Capture the cell that displays the provided text and extract its (x, y) central coordinate. 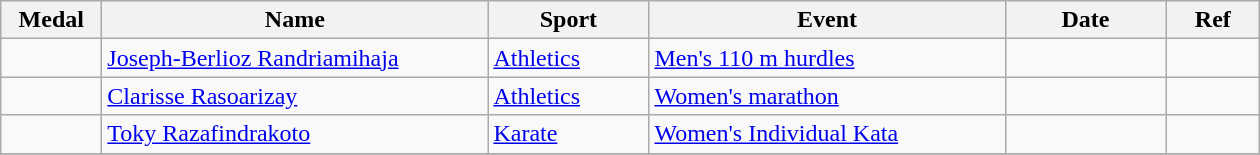
Women's Individual Kata (827, 134)
Date (1086, 20)
Event (827, 20)
Joseph-Berlioz Randriamihaja (295, 58)
Medal (52, 20)
Men's 110 m hurdles (827, 58)
Women's marathon (827, 96)
Ref (1213, 20)
Clarisse Rasoarizay (295, 96)
Karate (568, 134)
Name (295, 20)
Toky Razafindrakoto (295, 134)
Sport (568, 20)
